For the text-containing cell, return its midpoint in [X, Y] coordinate format. 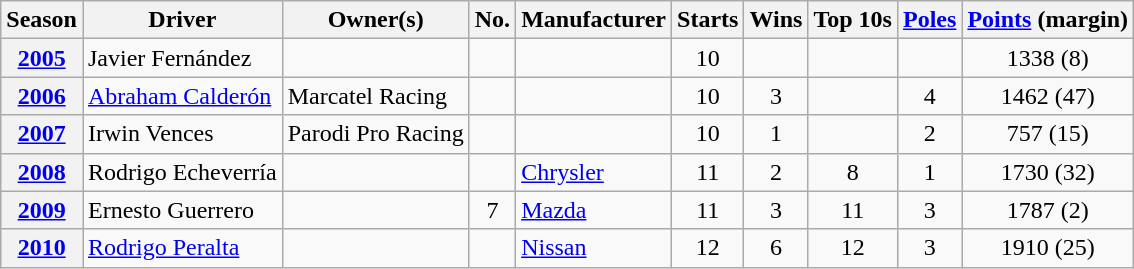
2007 [42, 134]
Starts [708, 20]
Rodrigo Echeverría [182, 172]
2008 [42, 172]
Parodi Pro Racing [376, 134]
7 [492, 210]
Rodrigo Peralta [182, 248]
Chrysler [594, 172]
2005 [42, 58]
2010 [42, 248]
Marcatel Racing [376, 96]
1787 (2) [1048, 210]
2006 [42, 96]
Wins [776, 20]
1730 (32) [1048, 172]
Javier Fernández [182, 58]
Manufacturer [594, 20]
Season [42, 20]
Abraham Calderón [182, 96]
8 [853, 172]
6 [776, 248]
1910 (25) [1048, 248]
Ernesto Guerrero [182, 210]
Top 10s [853, 20]
Poles [929, 20]
Owner(s) [376, 20]
Nissan [594, 248]
Irwin Vences [182, 134]
757 (15) [1048, 134]
Mazda [594, 210]
2009 [42, 210]
No. [492, 20]
4 [929, 96]
Points (margin) [1048, 20]
1462 (47) [1048, 96]
Driver [182, 20]
1338 (8) [1048, 58]
